Provide the [X, Y] coordinate of the cell's center where the given text is located.  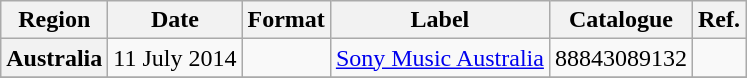
11 July 2014 [175, 58]
Date [175, 20]
Label [440, 20]
Catalogue [620, 20]
Australia [54, 58]
Region [54, 20]
Sony Music Australia [440, 58]
Format [286, 20]
Ref. [718, 20]
88843089132 [620, 58]
